Output the [X, Y] coordinate of the center of the cell containing the given text.  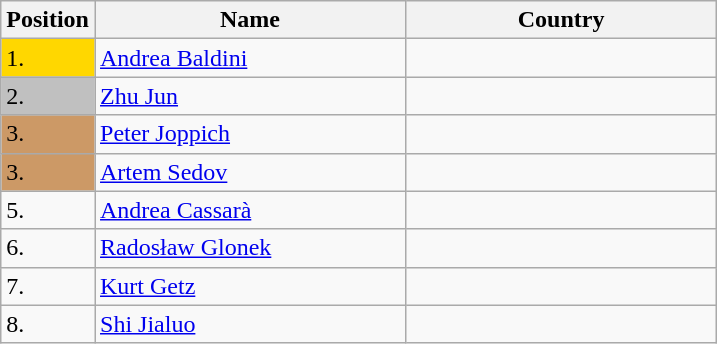
Country [562, 20]
6. [48, 248]
7. [48, 286]
Kurt Getz [250, 286]
Artem Sedov [250, 172]
Shi Jialuo [250, 324]
Peter Joppich [250, 134]
Andrea Baldini [250, 58]
Name [250, 20]
Position [48, 20]
2. [48, 96]
5. [48, 210]
Radosław Glonek [250, 248]
Andrea Cassarà [250, 210]
8. [48, 324]
Zhu Jun [250, 96]
1. [48, 58]
